Extract the (x, y) coordinate from the center of the cell holding the provided text.  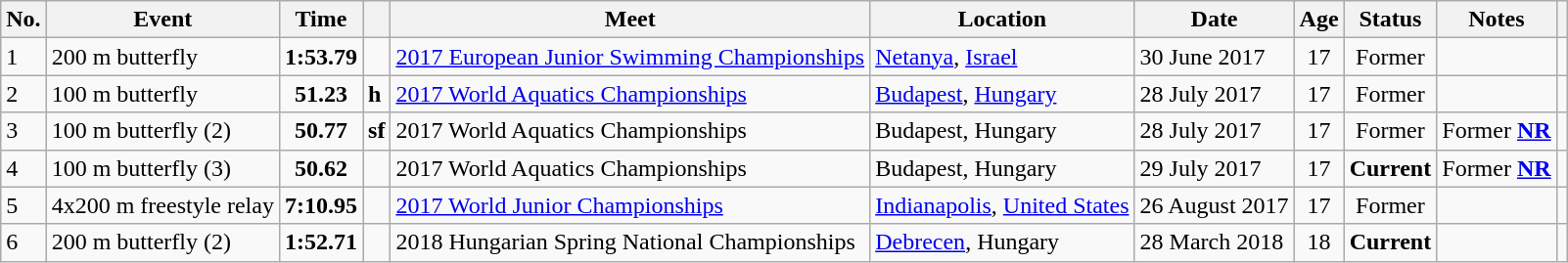
200 m butterfly (162, 57)
29 July 2017 (1214, 168)
2018 Hungarian Spring National Championships (630, 242)
100 m butterfly (3) (162, 168)
100 m butterfly (2) (162, 131)
Netanya, Israel (1002, 57)
3 (23, 131)
50.62 (321, 168)
4 (23, 168)
30 June 2017 (1214, 57)
Status (1390, 20)
2017 World Junior Championships (630, 205)
18 (1319, 242)
1 (23, 57)
200 m butterfly (2) (162, 242)
Debrecen, Hungary (1002, 242)
28 March 2018 (1214, 242)
100 m butterfly (162, 94)
sf (377, 131)
Location (1002, 20)
26 August 2017 (1214, 205)
Indianapolis, United States (1002, 205)
51.23 (321, 94)
7:10.95 (321, 205)
No. (23, 20)
4x200 m freestyle relay (162, 205)
h (377, 94)
5 (23, 205)
Age (1319, 20)
2017 European Junior Swimming Championships (630, 57)
Notes (1497, 20)
1:53.79 (321, 57)
50.77 (321, 131)
2 (23, 94)
Time (321, 20)
6 (23, 242)
Event (162, 20)
Meet (630, 20)
Date (1214, 20)
1:52.71 (321, 242)
